Detect which cell encompasses the target text, then output its (X, Y) center coordinate. 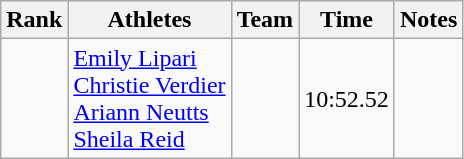
Time (347, 20)
Rank (34, 20)
Athletes (150, 20)
Emily LipariChristie VerdierAriann NeuttsSheila Reid (150, 98)
Notes (428, 20)
10:52.52 (347, 98)
Team (265, 20)
